Output the [X, Y] coordinate of the center of the cell containing the given text.  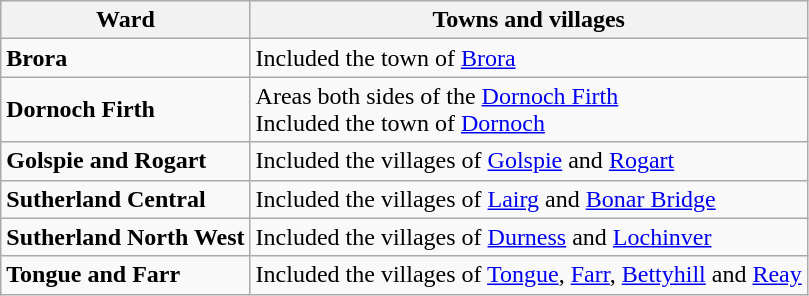
Included the villages of Tongue, Farr, Bettyhill and Reay [528, 275]
Included the villages of Golspie and Rogart [528, 161]
Areas both sides of the Dornoch Firth Included the town of Dornoch [528, 110]
Sutherland Central [126, 199]
Sutherland North West [126, 237]
Included the town of Brora [528, 58]
Dornoch Firth [126, 110]
Included the villages of Durness and Lochinver [528, 237]
Towns and villages [528, 20]
Tongue and Farr [126, 275]
Ward [126, 20]
Brora [126, 58]
Golspie and Rogart [126, 161]
Included the villages of Lairg and Bonar Bridge [528, 199]
